Output the (X, Y) coordinate of the center of the cell containing the given text.  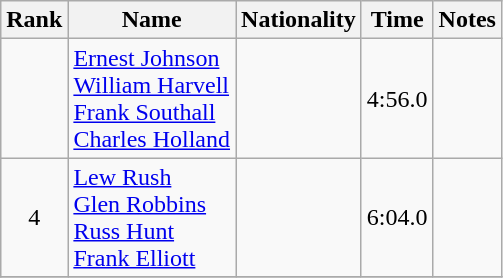
4:56.0 (397, 98)
6:04.0 (397, 218)
Nationality (299, 20)
Notes (467, 20)
Time (397, 20)
Rank (34, 20)
Lew RushGlen RobbinsRuss HuntFrank Elliott (152, 218)
Ernest JohnsonWilliam HarvellFrank SouthallCharles Holland (152, 98)
Name (152, 20)
4 (34, 218)
